Locate the cell with the specified text and output its (X, Y) center coordinate. 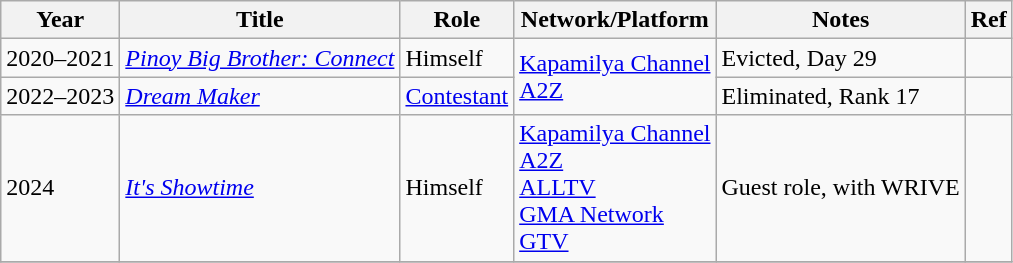
Dream Maker (260, 96)
2024 (60, 188)
2020–2021 (60, 58)
Guest role, with WRIVE (840, 188)
Eliminated, Rank 17 (840, 96)
Ref (988, 20)
Role (457, 20)
Network/Platform (615, 20)
2022–2023 (60, 96)
It's Showtime (260, 188)
Kapamilya ChannelA2Z (615, 77)
Pinoy Big Brother: Connect (260, 58)
Contestant (457, 96)
Kapamilya Channel A2Z ALLTV GMA Network GTV (615, 188)
Notes (840, 20)
Evicted, Day 29 (840, 58)
Year (60, 20)
Title (260, 20)
